Extract the [X, Y] coordinate from the center of the cell holding the provided text.  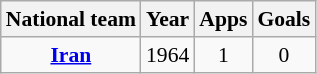
1964 [168, 55]
National team [71, 19]
Apps [223, 19]
Year [168, 19]
Goals [284, 19]
Iran [71, 55]
0 [284, 55]
1 [223, 55]
